Extract the (X, Y) coordinate from the center of the cell holding the provided text.  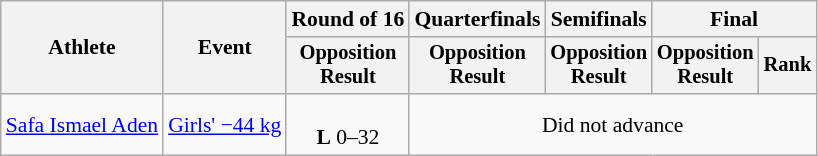
Did not advance (612, 124)
L 0–32 (348, 124)
Quarterfinals (477, 19)
Girls' −44 kg (224, 124)
Safa Ismael Aden (82, 124)
Event (224, 48)
Athlete (82, 48)
Semifinals (598, 19)
Final (734, 19)
Round of 16 (348, 19)
Rank (788, 66)
